Return the [x, y] coordinate for the center point of the cell that contains the specified text.  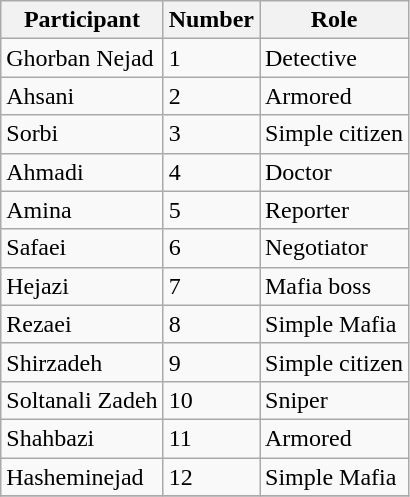
Safaei [82, 248]
Ahmadi [82, 172]
Role [334, 20]
Hejazi [82, 286]
Ahsani [82, 96]
Hasheminejad [82, 477]
Mafia boss [334, 286]
11 [211, 438]
8 [211, 324]
3 [211, 134]
6 [211, 248]
4 [211, 172]
1 [211, 58]
Negotiator [334, 248]
Amina [82, 210]
Shahbazi [82, 438]
Doctor [334, 172]
7 [211, 286]
Shirzadeh [82, 362]
Rezaei [82, 324]
5 [211, 210]
Participant [82, 20]
Number [211, 20]
Soltanali Zadeh [82, 400]
12 [211, 477]
Reporter [334, 210]
Sorbi [82, 134]
Sniper [334, 400]
9 [211, 362]
10 [211, 400]
2 [211, 96]
Detective [334, 58]
Ghorban Nejad [82, 58]
